Return [X, Y] of the center of cell containing provided text 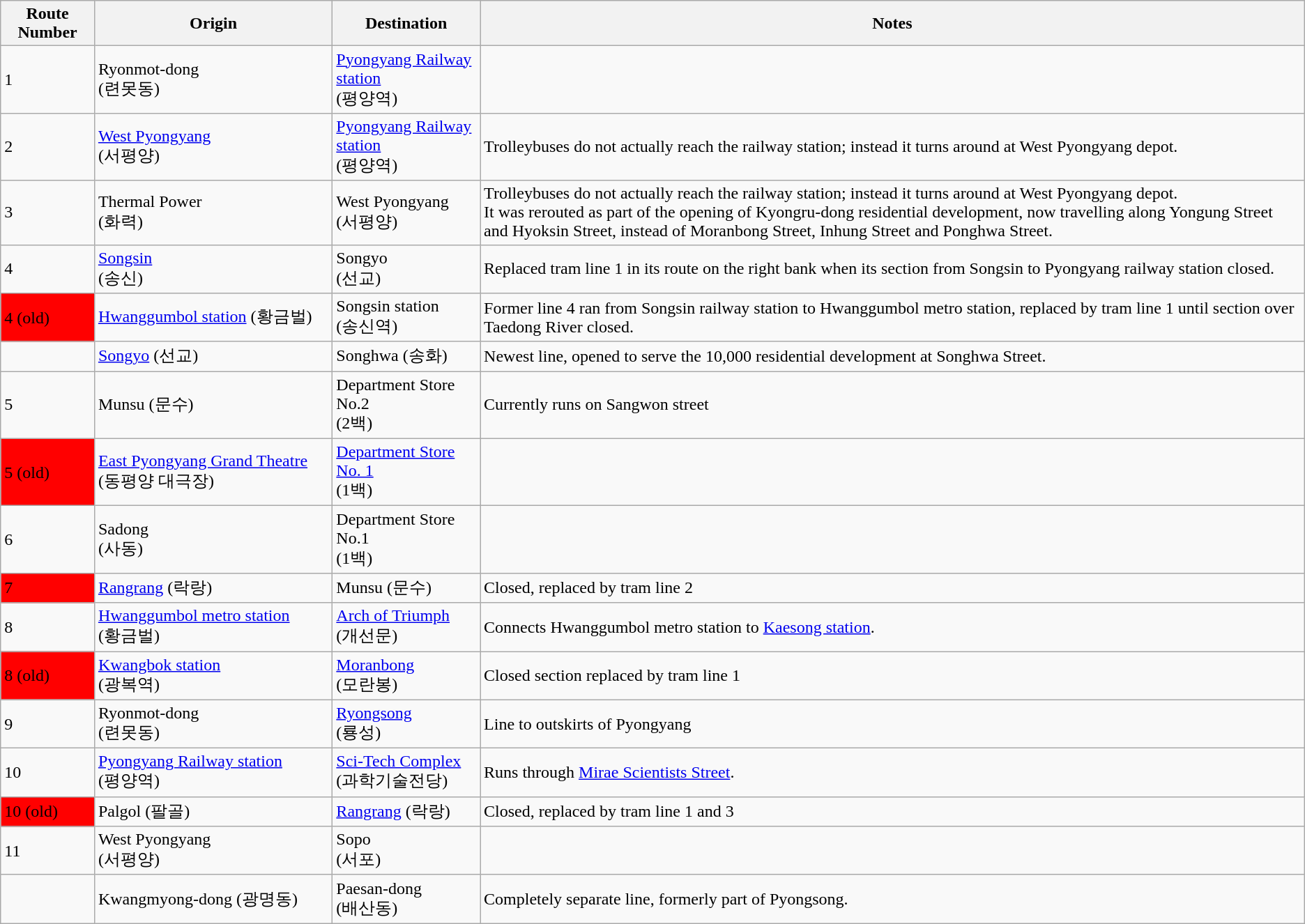
Department Store No.1(1백) [406, 539]
Destination [406, 24]
Paesan-dong(배산동) [406, 899]
10 [47, 773]
11 [47, 851]
Former line 4 ran from Songsin railway station to Hwanggumbol metro station, replaced by tram line 1 until section over Taedong River closed. [892, 318]
Runs through Mirae Scientists Street. [892, 773]
Department Store No. 1(1백) [406, 472]
Closed, replaced by tram line 1 and 3 [892, 811]
Closed, replaced by tram line 2 [892, 588]
Completely separate line, formerly part of Pyongsong. [892, 899]
East Pyongyang Grand Theatre (동평양 대극장) [213, 472]
5 (old) [47, 472]
Trolleybuses do not actually reach the railway station; instead it turns around at West Pyongyang depot. [892, 146]
Kwangmyong-dong (광명동) [213, 899]
Department Store No.2(2백) [406, 406]
Currently runs on Sangwon street [892, 406]
Connects Hwanggumbol metro station to Kaesong station. [892, 627]
Arch of Triumph(개선문) [406, 627]
Songsin station(송신역) [406, 318]
3 [47, 213]
8 [47, 627]
7 [47, 588]
Songyo (선교) [213, 357]
4 (old) [47, 318]
Songhwa (송화) [406, 357]
Kwangbok station(광복역) [213, 675]
Hwanggumbol station (황금벌) [213, 318]
5 [47, 406]
Sci-Tech Complex(과학기술전당) [406, 773]
Closed section replaced by tram line 1 [892, 675]
4 [47, 269]
Route Number [47, 24]
Palgol (팔골) [213, 811]
Songsin(송신) [213, 269]
9 [47, 724]
Songyo(선교) [406, 269]
10 (old) [47, 811]
Ryongsong(룡성) [406, 724]
Newest line, opened to serve the 10,000 residential development at Songhwa Street. [892, 357]
6 [47, 539]
Thermal Power(화력) [213, 213]
Origin [213, 24]
2 [47, 146]
Hwanggumbol metro station(황금벌) [213, 627]
Replaced tram line 1 in its route on the right bank when its section from Songsin to Pyongyang railway station closed. [892, 269]
Sadong(사동) [213, 539]
Notes [892, 24]
Moranbong(모란봉) [406, 675]
Sopo(서포) [406, 851]
Line to outskirts of Pyongyang [892, 724]
8 (old) [47, 675]
1 [47, 79]
